Identify which cell holds the provided text, then report its (X, Y) central coordinate. 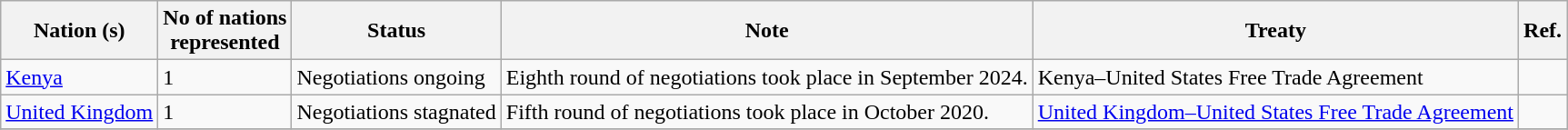
Status (396, 31)
United Kingdom–United States Free Trade Agreement (1275, 112)
Kenya (80, 77)
Note (767, 31)
United Kingdom (80, 112)
Negotiations ongoing (396, 77)
Treaty (1275, 31)
Nation (s) (80, 31)
No of nations represented (225, 31)
Negotiations stagnated (396, 112)
Ref. (1543, 31)
Fifth round of negotiations took place in October 2020. (767, 112)
Eighth round of negotiations took place in September 2024. (767, 77)
Kenya–United States Free Trade Agreement (1275, 77)
